Determine the [x, y] coordinate at the center of the cell enclosing the given text.  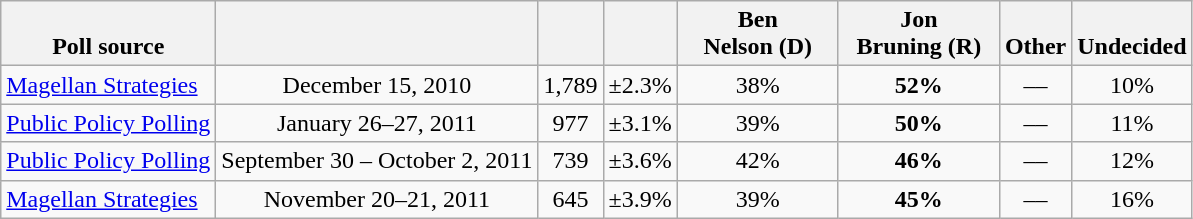
January 26–27, 2011 [377, 123]
BenNelson (D) [758, 34]
739 [570, 161]
52% [918, 85]
45% [918, 199]
977 [570, 123]
November 20–21, 2011 [377, 199]
12% [1132, 161]
11% [1132, 123]
16% [1132, 199]
±3.9% [640, 199]
Undecided [1132, 34]
50% [918, 123]
±2.3% [640, 85]
10% [1132, 85]
±3.1% [640, 123]
Other [1035, 34]
Poll source [108, 34]
December 15, 2010 [377, 85]
1,789 [570, 85]
September 30 – October 2, 2011 [377, 161]
JonBruning (R) [918, 34]
645 [570, 199]
±3.6% [640, 161]
46% [918, 161]
38% [758, 85]
42% [758, 161]
